Scan for the cell matching the given text and deliver its [X, Y] coordinate at center. 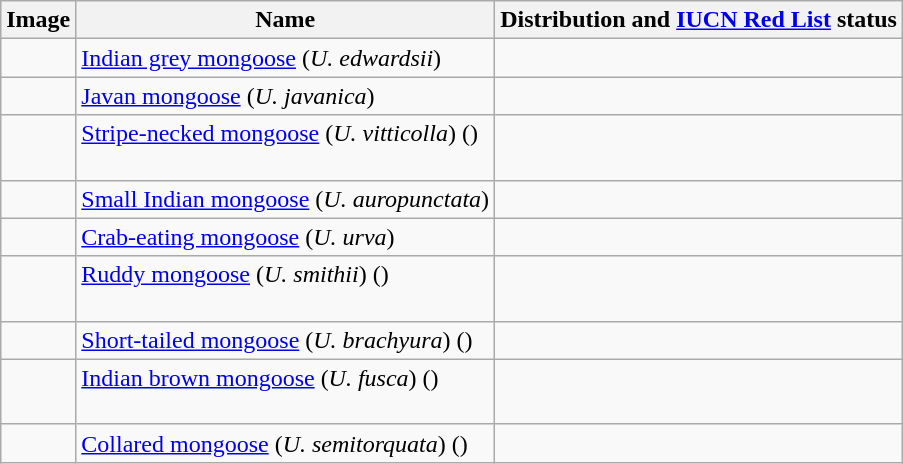
Crab-eating mongoose (U. urva) [286, 237]
Indian grey mongoose (U. edwardsii) [286, 58]
Indian brown mongoose (U. fusca) () [286, 392]
Name [286, 20]
Distribution and IUCN Red List status [699, 20]
Image [38, 20]
Collared mongoose (U. semitorquata) () [286, 443]
Javan mongoose (U. javanica) [286, 96]
Stripe-necked mongoose (U. vitticolla) () [286, 148]
Small Indian mongoose (U. auropunctata) [286, 199]
Short-tailed mongoose (U. brachyura) () [286, 340]
Ruddy mongoose (U. smithii) () [286, 288]
